Scan for the cell matching the given text and deliver its [x, y] coordinate at center. 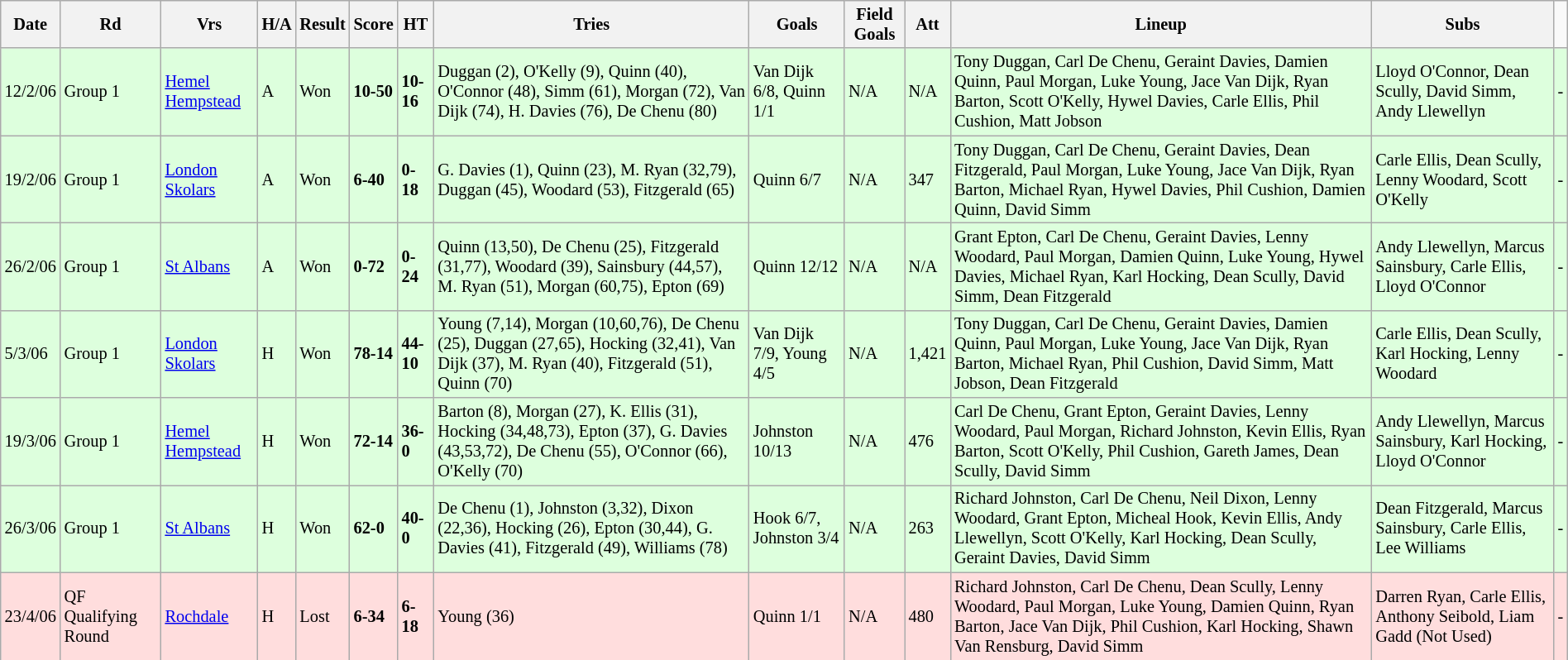
Att [928, 24]
QF Qualifying Round [111, 616]
Young (7,14), Morgan (10,60,76), De Chenu (25), Duggan (27,65), Hocking (32,41), Van Dijk (37), M. Ryan (40), Fitzgerald (51), Quinn (70) [592, 354]
Lost [323, 616]
Goals [797, 24]
36-0 [416, 442]
H/A [277, 24]
263 [928, 528]
0-18 [416, 179]
72-14 [374, 442]
347 [928, 179]
Van Dijk 6/8, Quinn 1/1 [797, 92]
HT [416, 24]
Duggan (2), O'Kelly (9), Quinn (40), O'Connor (48), Simm (61), Morgan (72), Van Dijk (74), H. Davies (76), De Chenu (80) [592, 92]
44-10 [416, 354]
De Chenu (1), Johnston (3,32), Dixon (22,36), Hocking (26), Epton (30,44), G. Davies (41), Fitzgerald (49), Williams (78) [592, 528]
Date [31, 24]
12/2/06 [31, 92]
78-14 [374, 354]
Lloyd O'Connor, Dean Scully, David Simm, Andy Llewellyn [1462, 92]
26/2/06 [31, 266]
Van Dijk 7/9, Young 4/5 [797, 354]
Quinn (13,50), De Chenu (25), Fitzgerald (31,77), Woodard (39), Sainsbury (44,57), M. Ryan (51), Morgan (60,75), Epton (69) [592, 266]
Dean Fitzgerald, Marcus Sainsbury, Carle Ellis, Lee Williams [1462, 528]
19/3/06 [31, 442]
0-24 [416, 266]
Andy Llewellyn, Marcus Sainsbury, Carle Ellis, Lloyd O'Connor [1462, 266]
Tries [592, 24]
Vrs [210, 24]
Quinn 12/12 [797, 266]
Field Goals [874, 24]
480 [928, 616]
26/3/06 [31, 528]
40-0 [416, 528]
1,421 [928, 354]
Subs [1462, 24]
Young (36) [592, 616]
Carle Ellis, Dean Scully, Karl Hocking, Lenny Woodard [1462, 354]
Result [323, 24]
Barton (8), Morgan (27), K. Ellis (31), Hocking (34,48,73), Epton (37), G. Davies (43,53,72), De Chenu (55), O'Connor (66), O'Kelly (70) [592, 442]
62-0 [374, 528]
Quinn 1/1 [797, 616]
19/2/06 [31, 179]
10-16 [416, 92]
Lineup [1161, 24]
Rd [111, 24]
Andy Llewellyn, Marcus Sainsbury, Karl Hocking, Lloyd O'Connor [1462, 442]
6-40 [374, 179]
Carle Ellis, Dean Scully, Lenny Woodard, Scott O'Kelly [1462, 179]
10-50 [374, 92]
6-18 [416, 616]
Quinn 6/7 [797, 179]
23/4/06 [31, 616]
Score [374, 24]
Rochdale [210, 616]
Darren Ryan, Carle Ellis, Anthony Seibold, Liam Gadd (Not Used) [1462, 616]
5/3/06 [31, 354]
476 [928, 442]
G. Davies (1), Quinn (23), M. Ryan (32,79), Duggan (45), Woodard (53), Fitzgerald (65) [592, 179]
Hook 6/7, Johnston 3/4 [797, 528]
Johnston 10/13 [797, 442]
0-72 [374, 266]
6-34 [374, 616]
